Find where the given text appears and provide that cell's center as (X, Y) coordinate. 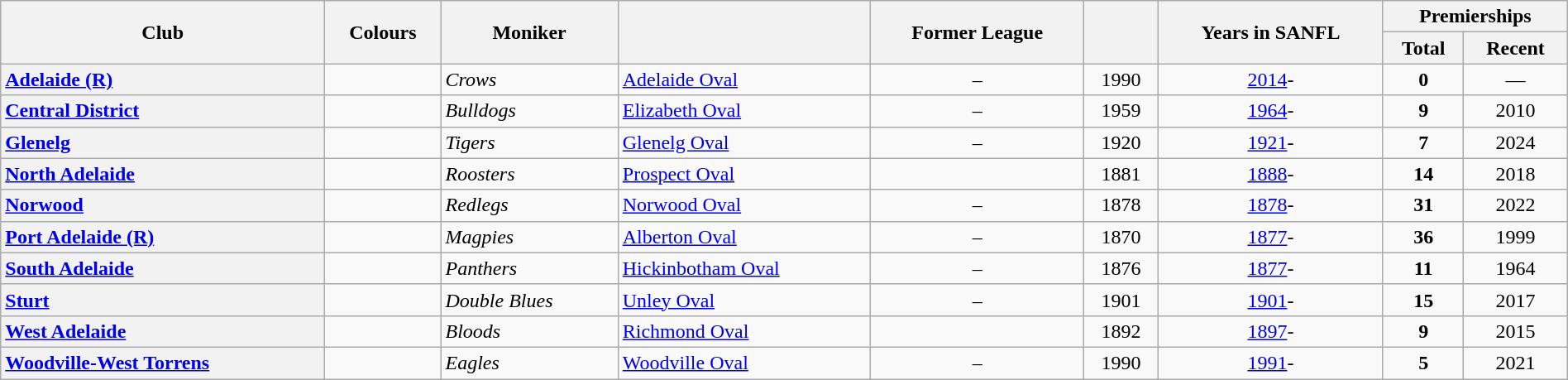
2015 (1515, 331)
Norwood Oval (744, 205)
Prospect Oval (744, 174)
1901 (1121, 300)
Port Adelaide (R) (163, 237)
Woodville-West Torrens (163, 363)
Glenelg Oval (744, 142)
2024 (1515, 142)
0 (1422, 79)
1964- (1270, 111)
1870 (1121, 237)
Magpies (529, 237)
Woodville Oval (744, 363)
2010 (1515, 111)
Richmond Oval (744, 331)
1892 (1121, 331)
15 (1422, 300)
2021 (1515, 363)
Total (1422, 48)
36 (1422, 237)
Hickinbotham Oval (744, 268)
Colours (383, 32)
Years in SANFL (1270, 32)
Glenelg (163, 142)
— (1515, 79)
1897- (1270, 331)
North Adelaide (163, 174)
Bloods (529, 331)
1920 (1121, 142)
1999 (1515, 237)
1888- (1270, 174)
2017 (1515, 300)
Club (163, 32)
1991- (1270, 363)
2018 (1515, 174)
Crows (529, 79)
Double Blues (529, 300)
Redlegs (529, 205)
14 (1422, 174)
Adelaide (R) (163, 79)
31 (1422, 205)
Eagles (529, 363)
Roosters (529, 174)
1881 (1121, 174)
Tigers (529, 142)
Central District (163, 111)
1964 (1515, 268)
Alberton Oval (744, 237)
7 (1422, 142)
5 (1422, 363)
Unley Oval (744, 300)
11 (1422, 268)
Premierships (1475, 17)
Panthers (529, 268)
Sturt (163, 300)
1878 (1121, 205)
South Adelaide (163, 268)
Bulldogs (529, 111)
Recent (1515, 48)
1901- (1270, 300)
1921- (1270, 142)
2022 (1515, 205)
1876 (1121, 268)
Norwood (163, 205)
Elizabeth Oval (744, 111)
1878- (1270, 205)
West Adelaide (163, 331)
2014- (1270, 79)
Former League (978, 32)
1959 (1121, 111)
Adelaide Oval (744, 79)
Moniker (529, 32)
